Capture the cell that displays the provided text and extract its (x, y) central coordinate. 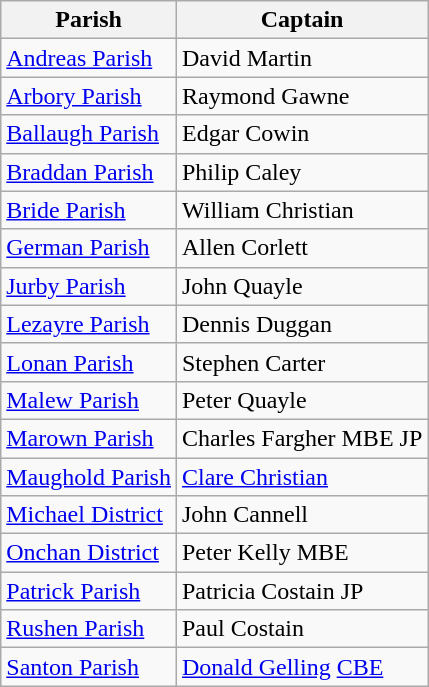
John Quayle (302, 286)
Jurby Parish (89, 286)
Braddan Parish (89, 172)
Stephen Carter (302, 362)
Allen Corlett (302, 248)
Rushen Parish (89, 629)
Clare Christian (302, 477)
Parish (89, 20)
John Cannell (302, 515)
Onchan District (89, 553)
Peter Quayle (302, 400)
Paul Costain (302, 629)
Patricia Costain JP (302, 591)
David Martin (302, 58)
Michael District (89, 515)
Santon Parish (89, 667)
Peter Kelly MBE (302, 553)
Charles Fargher MBE JP (302, 438)
Philip Caley (302, 172)
Maughold Parish (89, 477)
Marown Parish (89, 438)
Raymond Gawne (302, 96)
Arbory Parish (89, 96)
Patrick Parish (89, 591)
Lezayre Parish (89, 324)
Captain (302, 20)
Bride Parish (89, 210)
Dennis Duggan (302, 324)
German Parish (89, 248)
Lonan Parish (89, 362)
William Christian (302, 210)
Andreas Parish (89, 58)
Donald Gelling CBE (302, 667)
Edgar Cowin (302, 134)
Ballaugh Parish (89, 134)
Malew Parish (89, 400)
